Identify which cell holds the provided text, then report its [X, Y] central coordinate. 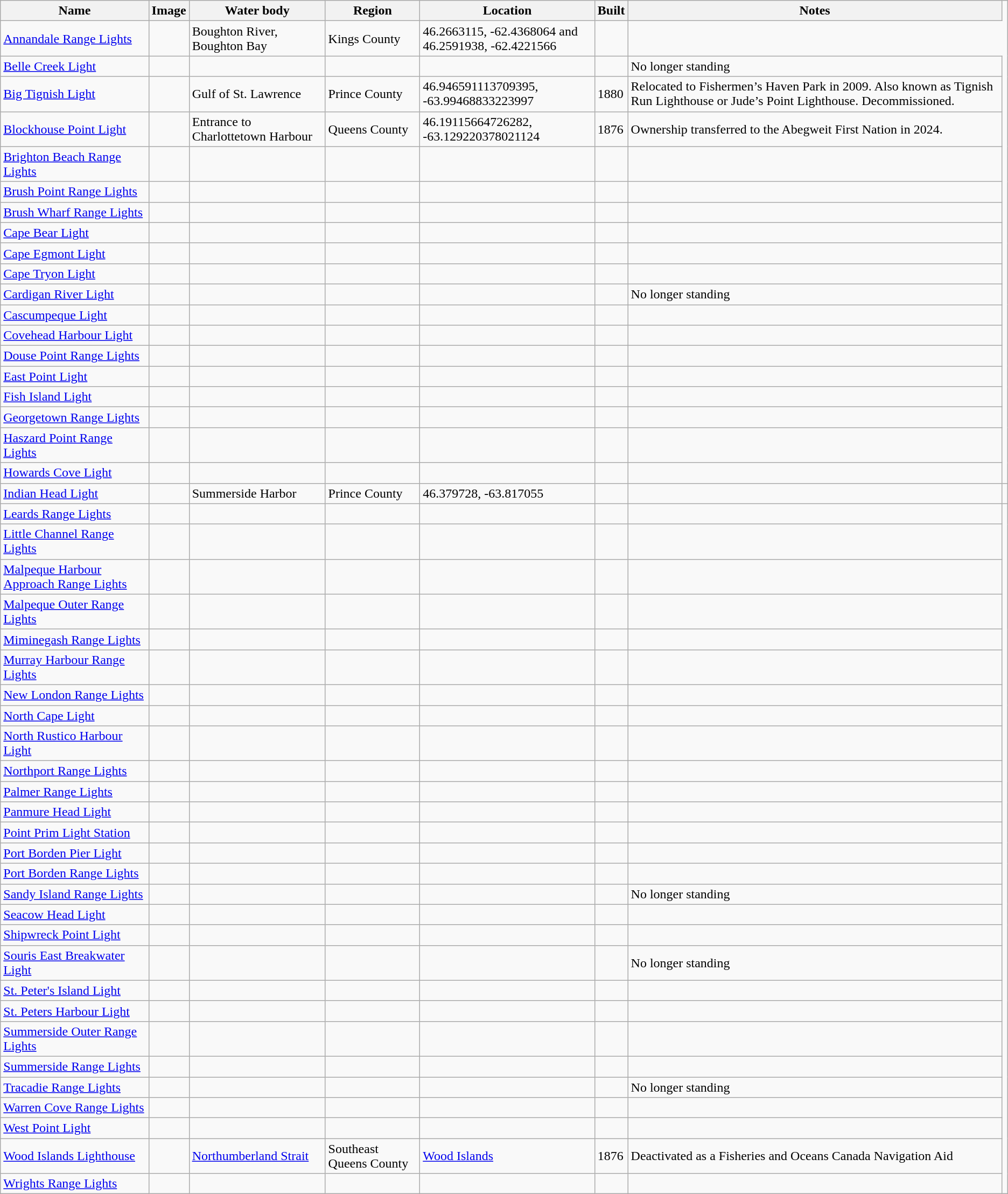
Ownership transferred to the Abegweit First Nation in 2024. [815, 129]
Region [373, 11]
Wrights Range Lights [74, 1184]
Malpeque Outer Range Lights [74, 612]
West Point Light [74, 1128]
Tracadie Range Lights [74, 1087]
Palmer Range Lights [74, 792]
Georgetown Range Lights [74, 417]
Indian Head Light [74, 493]
Port Borden Pier Light [74, 853]
Queens County [373, 129]
Name [74, 11]
Port Borden Range Lights [74, 874]
Miminegash Range Lights [74, 639]
Cape Egmont Light [74, 253]
St. Peter's Island Light [74, 990]
Cascumpeque Light [74, 315]
Shipwreck Point Light [74, 935]
Cape Bear Light [74, 233]
Built [611, 11]
Northumberland Strait [257, 1156]
Murray Harbour Range Lights [74, 667]
Summerside Range Lights [74, 1066]
Seacow Head Light [74, 914]
Notes [815, 11]
Warren Cove Range Lights [74, 1108]
East Point Light [74, 376]
Brush Point Range Lights [74, 192]
Souris East Breakwater Light [74, 963]
Northport Range Lights [74, 771]
Big Tignish Light [74, 94]
Summerside Harbor [257, 493]
Summerside Outer Range Lights [74, 1038]
Southeast Queens County [373, 1156]
1880 [611, 94]
Image [169, 11]
Point Prim Light Station [74, 833]
Little Channel Range Lights [74, 542]
Entrance to Charlottetown Harbour [257, 129]
Kings County [373, 39]
Brighton Beach Range Lights [74, 164]
Boughton River, Boughton Bay [257, 39]
Blockhouse Point Light [74, 129]
Wood Islands Lighthouse [74, 1156]
46.946591113709395, -63.99468833223997 [507, 94]
Water body [257, 11]
Brush Wharf Range Lights [74, 212]
Leards Range Lights [74, 514]
Howards Cove Light [74, 473]
Panmure Head Light [74, 812]
Location [507, 11]
Fish Island Light [74, 397]
St. Peters Harbour Light [74, 1011]
46.379728, -63.817055 [507, 493]
Cape Tryon Light [74, 274]
Annandale Range Lights [74, 39]
Cardigan River Light [74, 294]
North Cape Light [74, 716]
46.2663115, -62.4368064 and46.2591938, -62.4221566 [507, 39]
46.19115664726282, -63.129220378021124 [507, 129]
Covehead Harbour Light [74, 336]
New London Range Lights [74, 695]
Malpeque Harbour Approach Range Lights [74, 576]
Haszard Point Range Lights [74, 445]
Sandy Island Range Lights [74, 894]
Belle Creek Light [74, 66]
Gulf of St. Lawrence [257, 94]
Douse Point Range Lights [74, 356]
Wood Islands [507, 1156]
North Rustico Harbour Light [74, 743]
Deactivated as a Fisheries and Oceans Canada Navigation Aid [815, 1156]
Relocated to Fishermen’s Haven Park in 2009. Also known as Tignish Run Lighthouse or Jude’s Point Lighthouse. Decommissioned. [815, 94]
